Find where the given text appears and provide that cell's center as [x, y] coordinate. 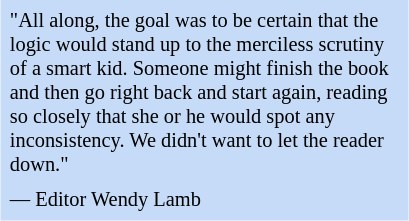
— Editor Wendy Lamb [204, 200]
